Find where the given text appears and provide that cell's center as (X, Y) coordinate. 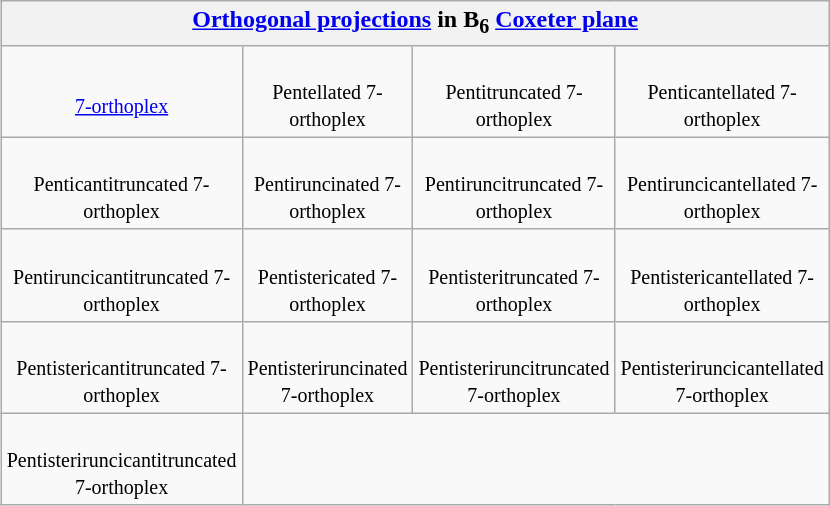
Pentiruncicantitruncated 7-orthoplex (122, 275)
Orthogonal projections in B6 Coxeter plane (415, 23)
Pentiruncicantellated 7-orthoplex (722, 183)
Pentistericantitruncated 7-orthoplex (122, 367)
Pentisteritruncated 7-orthoplex (514, 275)
Pentellated 7-orthoplex (328, 91)
Pentisteriruncitruncated 7-orthoplex (514, 367)
Pentiruncinated 7-orthoplex (328, 183)
Penticantellated 7-orthoplex (722, 91)
Pentistericantellated 7-orthoplex (722, 275)
Pentisteriruncicantitruncated 7-orthoplex (122, 459)
Pentisteriruncicantellated 7-orthoplex (722, 367)
Pentistericated 7-orthoplex (328, 275)
Penticantitruncated 7-orthoplex (122, 183)
Pentisteriruncinated 7-orthoplex (328, 367)
7-orthoplex (122, 91)
Pentiruncitruncated 7-orthoplex (514, 183)
Pentitruncated 7-orthoplex (514, 91)
